Return (X, Y) of the center of cell containing provided text 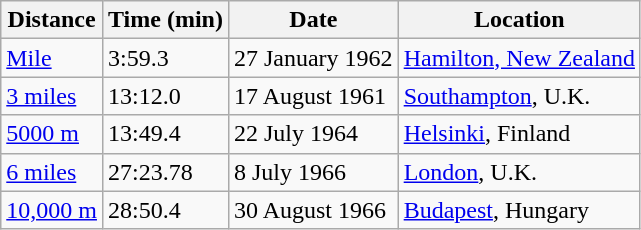
27:23.78 (165, 172)
27 January 1962 (313, 58)
10,000 m (52, 210)
13:12.0 (165, 96)
30 August 1966 (313, 210)
Southampton, U.K. (519, 96)
Hamilton, New Zealand (519, 58)
5000 m (52, 134)
22 July 1964 (313, 134)
Date (313, 20)
13:49.4 (165, 134)
3 miles (52, 96)
17 August 1961 (313, 96)
Distance (52, 20)
28:50.4 (165, 210)
8 July 1966 (313, 172)
London, U.K. (519, 172)
Budapest, Hungary (519, 210)
Mile (52, 58)
Location (519, 20)
Time (min) (165, 20)
3:59.3 (165, 58)
6 miles (52, 172)
Helsinki, Finland (519, 134)
